Capture the cell that displays the provided text and extract its (x, y) central coordinate. 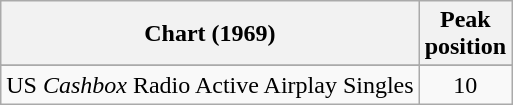
10 (465, 85)
Chart (1969) (210, 34)
Peakposition (465, 34)
US Cashbox Radio Active Airplay Singles (210, 85)
